Provide the (x, y) coordinate of the cell's center where the given text is located.  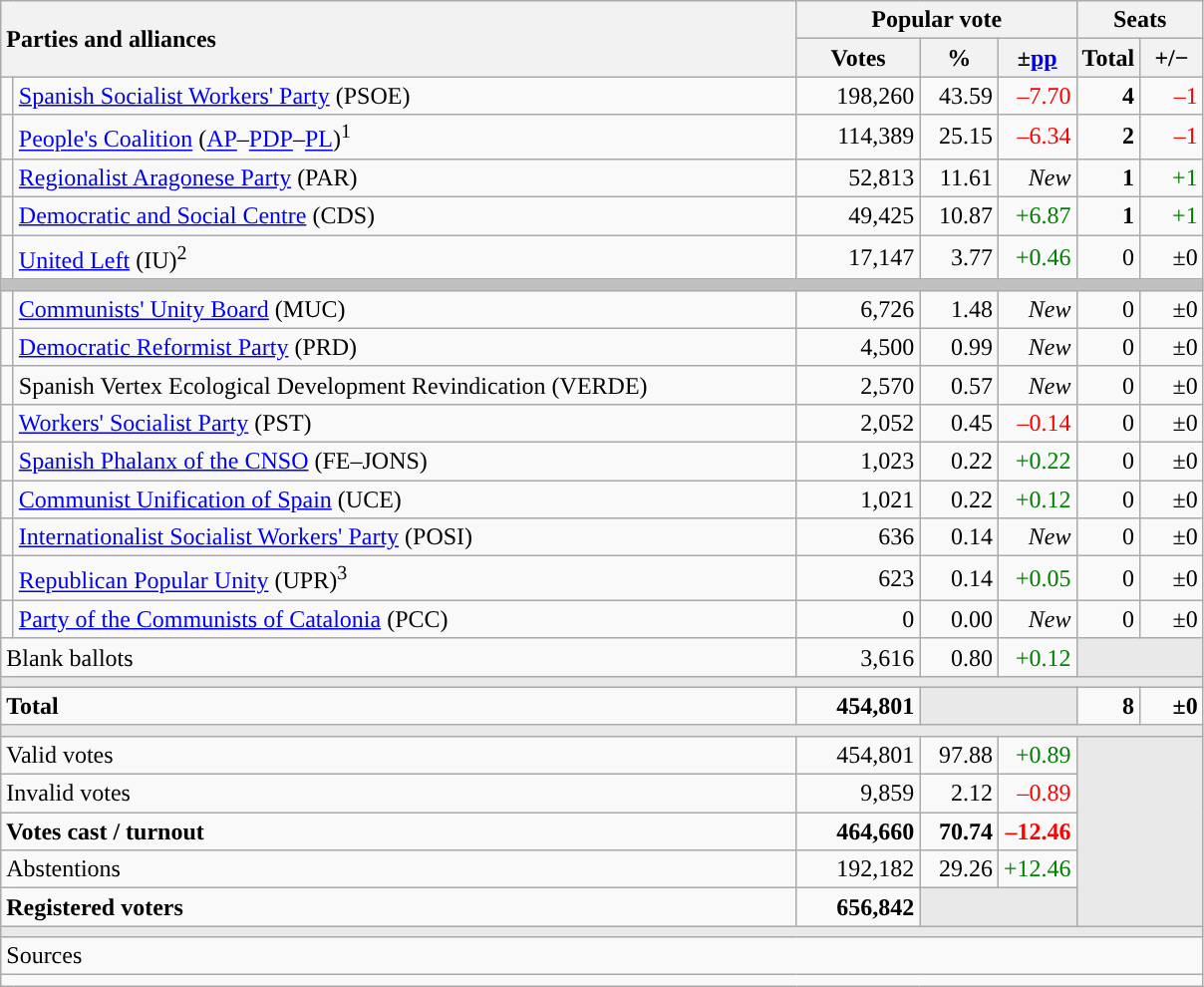
6,726 (858, 309)
464,660 (858, 831)
43.59 (959, 96)
Registered voters (399, 907)
623 (858, 578)
114,389 (858, 138)
Invalid votes (399, 794)
0.45 (959, 423)
+0.46 (1037, 257)
29.26 (959, 869)
Blank ballots (399, 657)
1,021 (858, 499)
Parties and alliances (399, 39)
Popular vote (937, 20)
Seats (1140, 20)
+0.89 (1037, 756)
% (959, 58)
52,813 (858, 177)
0.00 (959, 619)
17,147 (858, 257)
0.80 (959, 657)
4,500 (858, 347)
2,052 (858, 423)
2 (1108, 138)
198,260 (858, 96)
Votes (858, 58)
9,859 (858, 794)
–0.14 (1037, 423)
Party of the Communists of Catalonia (PCC) (405, 619)
70.74 (959, 831)
+0.22 (1037, 461)
+/− (1172, 58)
Votes cast / turnout (399, 831)
Communists' Unity Board (MUC) (405, 309)
Spanish Socialist Workers' Party (PSOE) (405, 96)
Internationalist Socialist Workers' Party (POSI) (405, 537)
Communist Unification of Spain (UCE) (405, 499)
+12.46 (1037, 869)
+0.05 (1037, 578)
Workers' Socialist Party (PST) (405, 423)
49,425 (858, 216)
Democratic Reformist Party (PRD) (405, 347)
–7.70 (1037, 96)
11.61 (959, 177)
Republican Popular Unity (UPR)3 (405, 578)
–0.89 (1037, 794)
0.57 (959, 385)
656,842 (858, 907)
2.12 (959, 794)
4 (1108, 96)
3,616 (858, 657)
1.48 (959, 309)
10.87 (959, 216)
Valid votes (399, 756)
0.99 (959, 347)
People's Coalition (AP–PDP–PL)1 (405, 138)
636 (858, 537)
192,182 (858, 869)
+6.87 (1037, 216)
Regionalist Aragonese Party (PAR) (405, 177)
25.15 (959, 138)
8 (1108, 706)
1,023 (858, 461)
Sources (602, 956)
–6.34 (1037, 138)
3.77 (959, 257)
United Left (IU)2 (405, 257)
Spanish Vertex Ecological Development Revindication (VERDE) (405, 385)
–12.46 (1037, 831)
Democratic and Social Centre (CDS) (405, 216)
Spanish Phalanx of the CNSO (FE–JONS) (405, 461)
2,570 (858, 385)
Abstentions (399, 869)
97.88 (959, 756)
±pp (1037, 58)
